From the cell containing the given text, extract its center point as [x, y] coordinate. 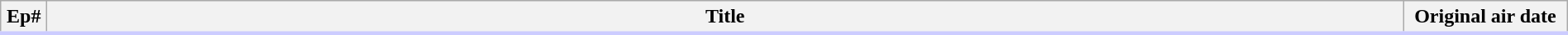
Original air date [1485, 17]
Title [725, 17]
Ep# [24, 17]
